For the text-containing cell, return its midpoint in (X, Y) coordinate format. 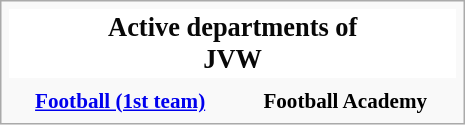
Football (1st team) (120, 101)
Active departments ofJVW (232, 44)
Football Academy (345, 101)
